For the text-containing cell, return its midpoint in (X, Y) coordinate format. 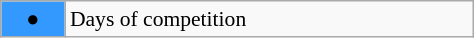
Days of competition (269, 19)
● (33, 19)
